Return the [X, Y] coordinate for the center point of the cell that contains the specified text.  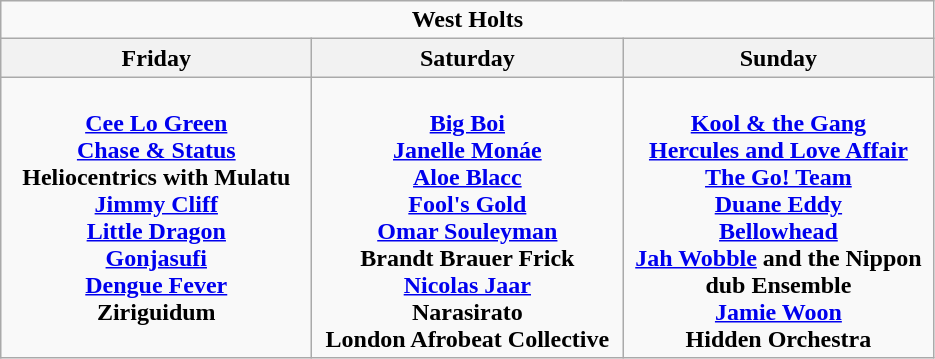
Saturday [468, 58]
Friday [156, 58]
Kool & the Gang Hercules and Love Affair The Go! Team Duane Eddy Bellowhead Jah Wobble and the Nippon dub Ensemble Jamie Woon Hidden Orchestra [778, 218]
Big Boi Janelle Monáe Aloe Blacc Fool's Gold Omar Souleyman Brandt Brauer Frick Nicolas Jaar Narasirato London Afrobeat Collective [468, 218]
West Holts [468, 20]
Cee Lo Green Chase & Status Heliocentrics with Mulatu Jimmy Cliff Little Dragon Gonjasufi Dengue Fever Ziriguidum [156, 218]
Sunday [778, 58]
